Provide the (X, Y) coordinate of the cell's center where the given text is located.  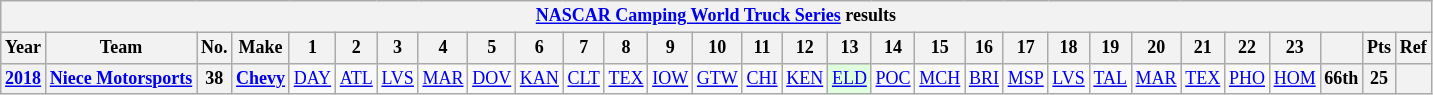
3 (398, 48)
17 (1026, 48)
NASCAR Camping World Truck Series results (716, 16)
KEN (805, 78)
11 (762, 48)
DOV (492, 78)
10 (718, 48)
HOM (1294, 78)
POC (893, 78)
5 (492, 48)
15 (940, 48)
KAN (540, 78)
19 (1110, 48)
12 (805, 48)
13 (850, 48)
66th (1342, 78)
Make (261, 48)
9 (670, 48)
7 (584, 48)
38 (214, 78)
25 (1380, 78)
20 (1156, 48)
6 (540, 48)
1 (312, 48)
No. (214, 48)
8 (626, 48)
ATL (356, 78)
MSP (1026, 78)
18 (1068, 48)
14 (893, 48)
2 (356, 48)
22 (1248, 48)
Niece Motorsports (120, 78)
21 (1203, 48)
Chevy (261, 78)
DAY (312, 78)
16 (984, 48)
23 (1294, 48)
MCH (940, 78)
4 (443, 48)
CLT (584, 78)
IOW (670, 78)
GTW (718, 78)
Pts (1380, 48)
Year (24, 48)
PHO (1248, 78)
Team (120, 48)
TAL (1110, 78)
CHI (762, 78)
ELD (850, 78)
BRI (984, 78)
2018 (24, 78)
Ref (1413, 48)
